Provide the (X, Y) coordinate of the cell's center where the given text is located.  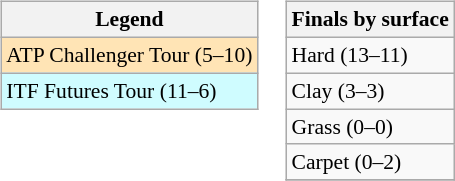
Finals by surface (370, 20)
Carpet (0–2) (370, 162)
ITF Futures Tour (11–6) (129, 91)
ATP Challenger Tour (5–10) (129, 55)
Legend (129, 20)
Grass (0–0) (370, 127)
Hard (13–11) (370, 55)
Clay (3–3) (370, 91)
